Return [X, Y] of the center of cell containing provided text 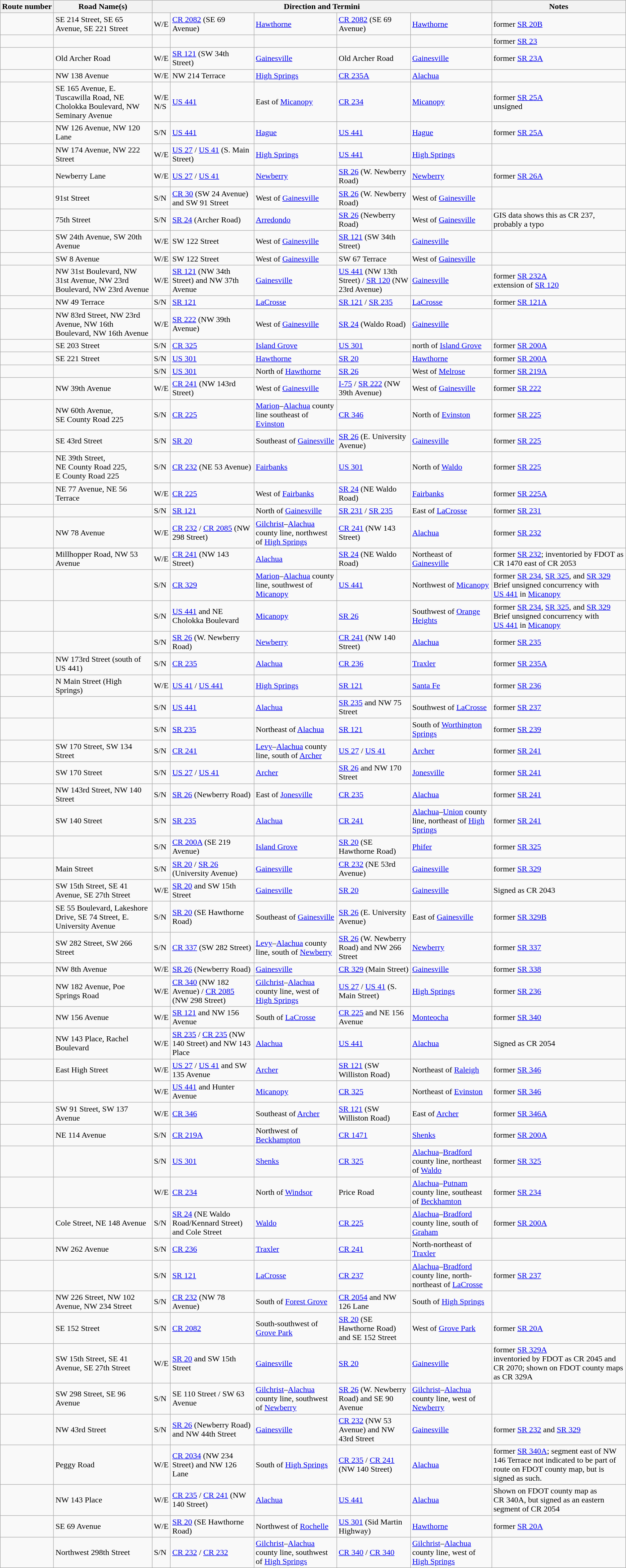
CR 232 / CR 232 [212, 1553]
NE 114 Avenue [103, 1135]
Santa Fe [451, 686]
SR 231 / SR 235 [374, 511]
North of Windsor [295, 1192]
CR 337 (SW 282 Street) [212, 947]
NW 156 Avenue [103, 1017]
CR 340 / CR 340 [374, 1553]
former SR 337 [558, 947]
SE 110 Street / SW 63 Avenue [212, 1398]
North of Waldo [451, 467]
Millhopper Road, NW 53 Avenue [103, 558]
East of Gainesville [451, 917]
Gilchrist–Alachua county line, southwest of Newberry [295, 1398]
Gilchrist–Alachua county line, southwest of High Springs [295, 1553]
former SR 232Aextension of SR 120 [558, 281]
NW 78 Avenue [103, 532]
Waldo [295, 1223]
Northwest 298th Street [103, 1553]
NW 126 Avenue, NW 120 Lane [103, 132]
South-southwest of Grove Park [295, 1328]
former SR 26A [558, 176]
former SR 219A [558, 371]
Northeast of Gainesville [451, 558]
SE 221 Street [103, 358]
NE 39th Street,NE County Road 225,E County Road 225 [103, 467]
Southwest of LaCrosse [451, 708]
Southwest of Orange Heights [451, 616]
NW 31st Boulevard, NW 31st Avenue, NW 23rd Boulevard, NW 23rd Avenue [103, 281]
US 41 / US 441 [212, 686]
CR 2082 [212, 1328]
SR 121 and NW 156 Avenue [212, 1017]
SW 298 Street, SE 96 Avenue [103, 1398]
SE 165 Avenue, E. Tuscawilla Road, NE Cholokka Boulevard, NW Seminary Avenue [103, 102]
SW 170 Street [103, 772]
former SR 231 [558, 511]
Jonesville [451, 772]
Signed as CR 2043 [558, 890]
NW 83rd Street, NW 23rd Avenue, NW 16th Boulevard, NW 16th Avenue [103, 324]
NW 60th Avenue,SE County Road 225 [103, 415]
CR 2054 and NW 126 Lane [374, 1301]
West of Melrose [451, 371]
GIS data shows this as CR 237, probably a typo [558, 219]
CR 232 (NE 53 Avenue) [212, 467]
Northeast of Raleigh [451, 1070]
former SR 235 [558, 642]
SR 20 / SR 26 (University Avenue) [212, 869]
CR 235A [374, 76]
former SR 20B [558, 24]
SR 26 and NW 170 Street [374, 772]
Monteocha [451, 1017]
SR 121 / SR 235 [374, 302]
Alachua–Union county line, northeast of High Springs [451, 821]
former SR 234 [558, 1192]
former SR 329B [558, 917]
SR 20 (SE Hawthorne Road) and SE 152 Street [374, 1328]
SR 26 (W. Newberry Road) and SE 90 Avenue [374, 1398]
CR 1471 [374, 1135]
Alachua–Bradford county line, north-northeast of LaCrosse [451, 1275]
Marion–Alachua county line southeast of Evinston [295, 415]
former SR 225A [558, 494]
SW 140 Street [103, 821]
former SR 25Aunsigned [558, 102]
NW 143 Place, Rachel Boulevard [103, 1044]
former SR 329 [558, 869]
former SR 340 [558, 1017]
N Main Street (High Springs) [103, 686]
CR 30 (SW 24 Avenue) and SW 91 Street [212, 198]
Levy–Alachua county line, south of Archer [295, 751]
former SR 232 [558, 532]
SR 24 (Waldo Road) [374, 324]
north of Island Grove [451, 346]
East High Street [103, 1070]
North of Hawthorne [295, 371]
CR 232 / CR 2085 (NW 298 Street) [212, 532]
NW 214 Terrace [212, 76]
East of LaCrosse [451, 511]
SE 214 Street, SE 65 Avenue, SE 221 Street [103, 24]
former SR 23 [558, 41]
Northeast of Evinston [451, 1091]
East of Micanopy [295, 102]
SR 235 and NW 75 Street [374, 708]
Northeast of Alachua [295, 729]
W/EN/S [161, 102]
SE 55 Boulevard, Lakeshore Drive, SE 74 Street, E. University Avenue [103, 917]
Southeast of Archer [295, 1114]
NW 43rd Street [103, 1429]
SR 26 (W. Newberry Road) and NW 266 Street [374, 947]
West of Fairbanks [295, 494]
Direction and Termini [322, 7]
Route number [27, 7]
NW 143rd Street, NW 140 Street [103, 795]
former SR 346A [558, 1114]
former SR 235A [558, 664]
US 441 and Hunter Avenue [212, 1091]
South of LaCrosse [295, 1017]
Signed as CR 2054 [558, 1044]
SW 67 Terrace [374, 258]
US 27 / US 41 and SW 135 Avenue [212, 1070]
former SR 23A [558, 58]
Gilchrist–Alachua county line, west of Newberry [451, 1398]
SR 24 (NE Waldo Road/Kennard Street) and Cole Street [212, 1223]
CR 232 (NW 78 Avenue) [212, 1301]
SE 152 Street [103, 1328]
Shown on FDOT county map as CR 340A, but signed as an eastern segment of CR 2054 [558, 1500]
NW 8th Avenue [103, 969]
SW 91 Street, SW 137 Avenue [103, 1114]
CR 225 and NE 156 Avenue [374, 1017]
Phifer [451, 847]
former SR 232; inventoried by FDOT as CR 1470 east of CR 2053 [558, 558]
NW 226 Street, NW 102 Avenue, NW 234 Street [103, 1301]
CR 329 (Main Street) [374, 969]
Price Road [374, 1192]
North-northeast of Traxler [451, 1249]
Main Street [103, 869]
SW 282 Street, SW 266 Street [103, 947]
Alachua–Putnam county line, southeast of Beckhamton [451, 1192]
former SR 25A [558, 132]
Alachua–Bradford county line, northeast of Waldo [451, 1161]
91st Street [103, 198]
CR 237 [374, 1275]
East of Jonesville [295, 795]
Cole Street, NE 148 Avenue [103, 1223]
SW 170 Street, SW 134 Street [103, 751]
SE 69 Avenue [103, 1526]
NW 39th Avenue [103, 389]
US 441 (NW 13th Street) / SR 120 (NW 23rd Avenue) [374, 281]
Notes [558, 7]
SR 24 (Archer Road) [212, 219]
Levy–Alachua county line, south of Newberry [295, 947]
Northwest of Micanopy [451, 585]
SR 235 / CR 235 (NW 140 Street) and NW 143 Place [212, 1044]
former SR 329Ainventoried by FDOT as CR 2045 and CR 2070; shown on FDOT county maps as CR 329A [558, 1363]
CR 200A (SE 219 Avenue) [212, 847]
Gilchrist–Alachua county line, northwest of High Springs [295, 532]
SW 24th Avenue, SW 20th Avenue [103, 241]
CR 219A [212, 1135]
former SR 338 [558, 969]
NW 174 Avenue, NW 222 Street [103, 154]
CR 232 (NE 53rd Avenue) [374, 869]
West of Grove Park [451, 1328]
NW 49 Terrace [103, 302]
US 441 and NE Cholokka Boulevard [212, 616]
North of Gainesville [295, 511]
NW 182 Avenue, Poe Springs Road [103, 991]
SR 222 (NW 39th Avenue) [212, 324]
NE 77 Avenue, NE 56 Terrace [103, 494]
CR 2034 (NW 234 Street) and NW 126 Lane [212, 1465]
Road Name(s) [103, 7]
NW 262 Avenue [103, 1249]
CR 241 (NW 143rd Street) [212, 389]
South of Worthington Springs [451, 729]
former SR 121A [558, 302]
SE 43rd Street [103, 441]
Arredondo [295, 219]
SR 26 (Newberry Road) and NW 44th Street [212, 1429]
former SR 340A; segment east of NW 146 Terrace not indicated to be part of route on FDOT county map, but is signed as such. [558, 1465]
former SR 232 and SR 329 [558, 1429]
NW 143 Place [103, 1500]
East of Archer [451, 1114]
South of Forest Grove [295, 1301]
US 301 (Sid Martin Highway) [374, 1526]
CR 241 (NW 140 Street) [374, 642]
SE 203 Street [103, 346]
I-75 / SR 222 (NW 39th Avenue) [374, 389]
CR 329 [212, 585]
NW 173rd Street (south of US 441) [103, 664]
former SR 239 [558, 729]
NW 138 Avenue [103, 76]
Northwest of Rochelle [295, 1526]
North of Evinston [451, 415]
Peggy Road [103, 1465]
75th Street [103, 219]
former SR 222 [558, 389]
CR 340 (NW 182 Avenue) / CR 2085 (NW 298 Street) [212, 991]
Newberry Lane [103, 176]
CR 232 (NW 53 Avenue) and NW 43rd Street [374, 1429]
Marion–Alachua county line, southwest of Micanopy [295, 585]
SR 121 (NW 34th Street) and NW 37th Avenue [212, 281]
SW 8 Avenue [103, 258]
Northwest of Beckhampton [295, 1135]
Alachua–Bradford county line, south of Graham [451, 1223]
